Capture the cell that displays the provided text and extract its (x, y) central coordinate. 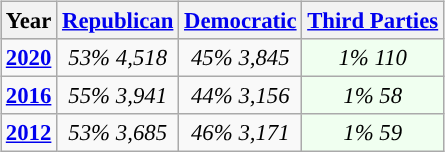
1% 59 (373, 133)
2020 (29, 58)
44% 3,156 (240, 96)
1% 58 (373, 96)
46% 3,171 (240, 133)
53% 3,685 (118, 133)
Year (29, 21)
Democratic (240, 21)
Republican (118, 21)
1% 110 (373, 58)
2012 (29, 133)
Third Parties (373, 21)
45% 3,845 (240, 58)
55% 3,941 (118, 96)
53% 4,518 (118, 58)
2016 (29, 96)
